Extract the [x, y] coordinate from the center of the cell holding the provided text.  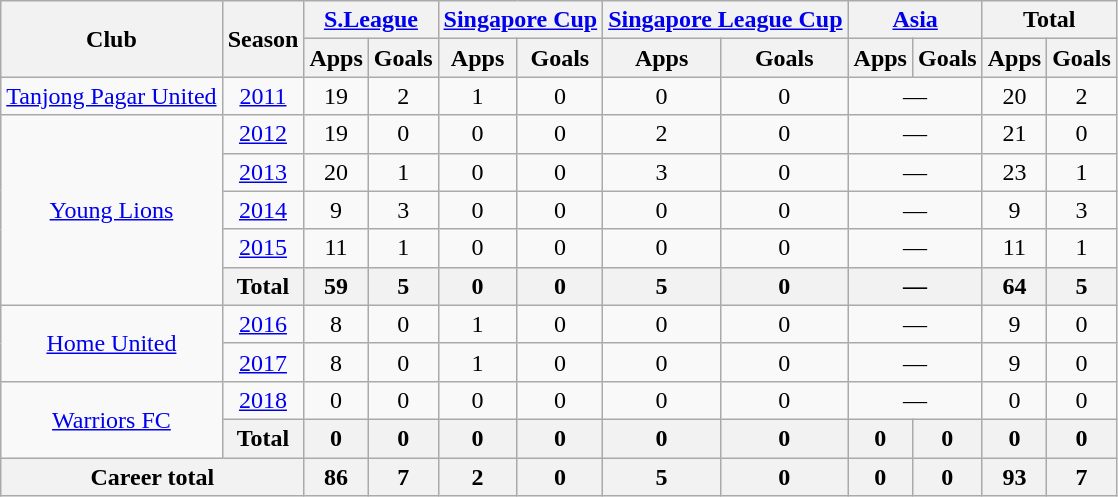
Home United [112, 343]
Singapore Cup [520, 20]
Tanjong Pagar United [112, 96]
Season [263, 39]
Asia [915, 20]
23 [1014, 172]
Career total [152, 477]
Warriors FC [112, 419]
93 [1014, 477]
Singapore League Cup [726, 20]
2016 [263, 324]
86 [336, 477]
2017 [263, 362]
S.League [371, 20]
Young Lions [112, 210]
64 [1014, 286]
2018 [263, 400]
21 [1014, 134]
59 [336, 286]
2012 [263, 134]
2015 [263, 248]
2011 [263, 96]
Club [112, 39]
2014 [263, 210]
2013 [263, 172]
